Search for the cell housing the specified text and yield its (X, Y) center coordinate. 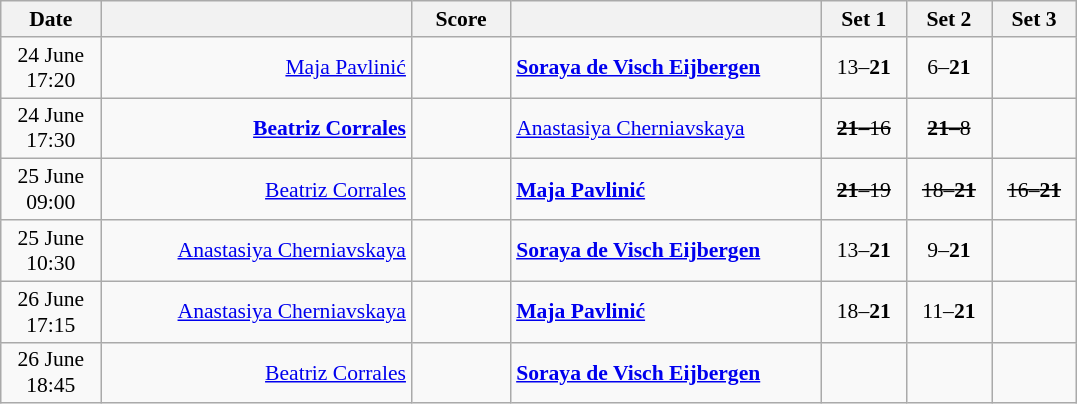
6–21 (948, 68)
25 June10:30 (51, 250)
11–21 (948, 312)
26 June18:45 (51, 372)
Date (51, 19)
Score (461, 19)
9–21 (948, 250)
26 June17:15 (51, 312)
21–19 (864, 190)
Set 3 (1034, 19)
16–21 (1034, 190)
21–16 (864, 128)
Set 1 (864, 19)
21–8 (948, 128)
Set 2 (948, 19)
24 June17:20 (51, 68)
25 June09:00 (51, 190)
24 June17:30 (51, 128)
